Find where the given text appears and provide that cell's center as (X, Y) coordinate. 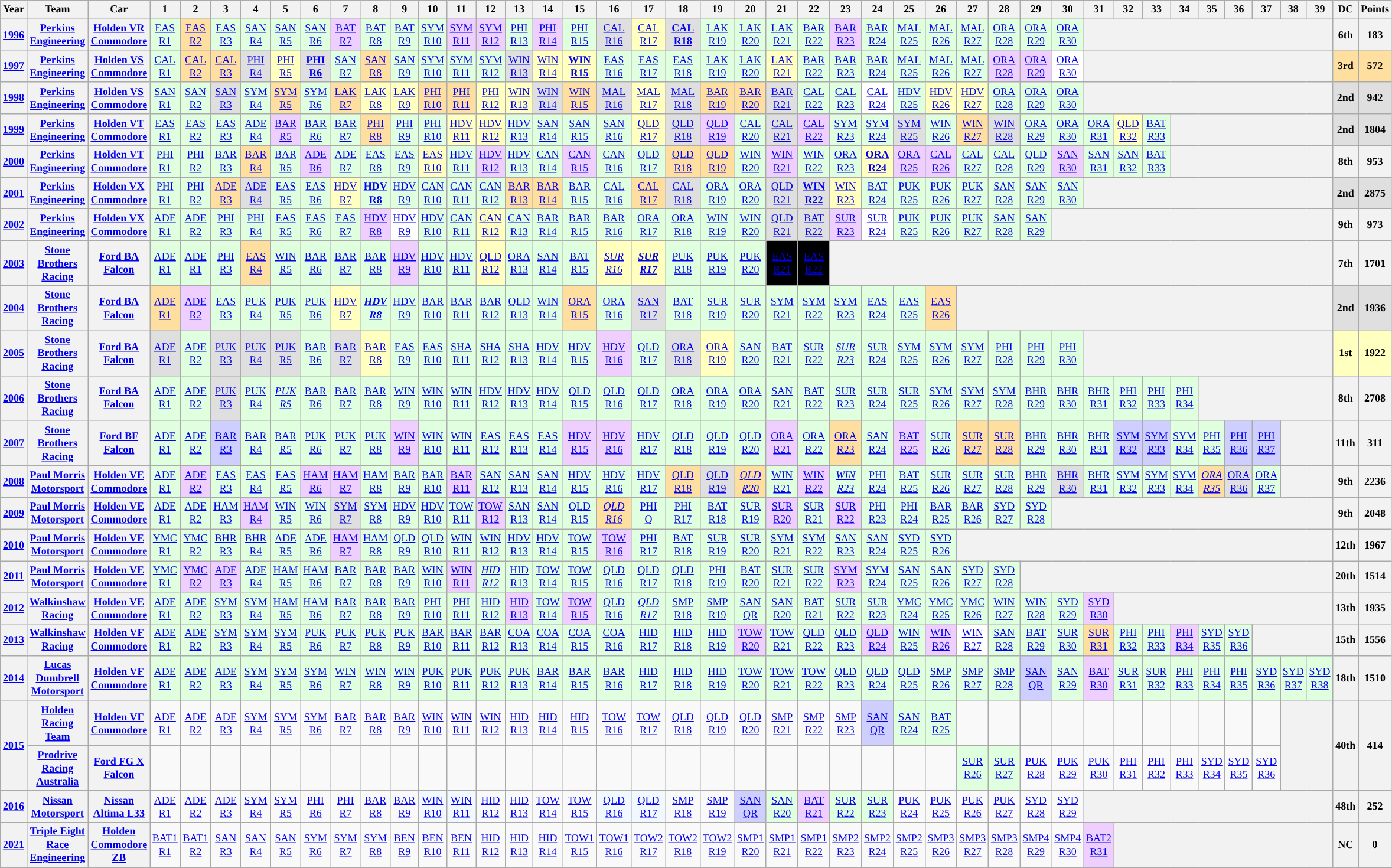
TOWR22 (814, 678)
29 (1036, 9)
MALR17 (648, 98)
SANR26 (941, 577)
HDVR25 (909, 98)
SMP1R20 (751, 845)
QLDR9 (405, 545)
2008 (14, 481)
19 (717, 9)
34 (1185, 9)
252 (1375, 807)
PHIR5 (286, 67)
2012 (14, 608)
ORAR15 (579, 308)
2875 (1375, 193)
MALR18 (683, 98)
ADER5 (286, 545)
2010 (14, 545)
SANR12 (490, 481)
5 (286, 9)
SMP1R21 (782, 845)
Triple Eight Race Engineering (57, 845)
MALR16 (614, 98)
12th (1345, 545)
20th (1345, 577)
TOWR17 (648, 723)
BATR29 (1036, 640)
15 (579, 9)
3 (226, 9)
17 (648, 9)
2000 (14, 162)
BARR26 (973, 513)
PHIR7 (346, 807)
2002 (14, 225)
22 (814, 9)
LAKR7 (346, 98)
EASR26 (941, 308)
PUKR28 (1036, 768)
ORAR35 (1212, 481)
ORAR37 (1266, 481)
1556 (1375, 640)
HAMR3 (226, 513)
SYDR26 (941, 545)
12 (490, 9)
SYDR38 (1319, 678)
BATR20 (751, 577)
PHIR9 (405, 130)
1st (1345, 353)
TOW1R15 (579, 845)
EASR7 (346, 225)
2048 (1375, 513)
2011 (14, 577)
ORAR25 (909, 162)
23 (846, 9)
SANR6 (315, 35)
PHIR28 (1005, 353)
1996 (14, 35)
SMPR28 (1005, 678)
BATR15 (579, 263)
38 (1293, 9)
SYMR28 (1005, 398)
ORAR31 (1099, 130)
SMPR22 (814, 723)
Nissan Altima L33 (119, 807)
EASR21 (782, 263)
SHAR12 (490, 353)
PHIR30 (1068, 353)
1804 (1375, 130)
21 (782, 9)
Holden VR Commodore (119, 35)
SYDR37 (1293, 678)
YMCR25 (941, 608)
SMP4R29 (1036, 845)
QLDR22 (814, 640)
NC (1345, 845)
3rd (1345, 67)
2015 (14, 746)
1998 (14, 98)
SHAR11 (461, 353)
BATR7 (346, 35)
973 (1375, 225)
SYDR34 (1212, 768)
SANR15 (579, 130)
BATR8 (376, 35)
SANR32 (1128, 162)
TOW2R17 (648, 845)
CALR26 (941, 162)
WINR8 (376, 678)
36 (1239, 9)
CANR10 (433, 193)
39 (1319, 9)
SANR2 (195, 98)
SANR17 (648, 308)
CALR20 (751, 130)
BARR21 (782, 98)
48th (1345, 807)
2 (195, 9)
942 (1375, 98)
2006 (14, 398)
CALR2 (195, 67)
953 (1375, 162)
8 (376, 9)
PUKR9 (405, 640)
20 (751, 9)
EASR8 (376, 162)
EASR22 (814, 263)
COAR14 (548, 640)
37 (1266, 9)
DC (1345, 9)
EASR14 (548, 443)
PUKR10 (433, 678)
BAT2R31 (1099, 845)
SURR32 (1156, 678)
SMP3R28 (1005, 845)
PHIR29 (1036, 353)
Lucas Dumbrell Motorsport (57, 678)
WINR6 (315, 513)
26 (941, 9)
EASR18 (683, 67)
10 (433, 9)
16 (614, 9)
CALR3 (226, 67)
ORAR24 (878, 162)
40th (1345, 746)
ORAR22 (814, 443)
SMP1R22 (814, 845)
14 (548, 9)
SANR7 (346, 67)
SMP4R30 (1068, 845)
SANR16 (614, 130)
1514 (1375, 577)
BARR20 (751, 98)
CANR14 (548, 162)
EASR12 (490, 443)
414 (1375, 746)
SURR30 (1068, 640)
ORAR16 (614, 308)
1922 (1375, 353)
1999 (14, 130)
PHIR15 (579, 35)
2014 (14, 678)
PUKR19 (717, 263)
572 (1375, 67)
HAMR4 (256, 513)
15th (1345, 640)
1936 (1375, 308)
PHIQ (648, 513)
BARR25 (941, 513)
BENR10 (433, 845)
SYDR25 (909, 545)
TOWR11 (461, 513)
EASR24 (878, 308)
7th (1345, 263)
4 (256, 9)
1997 (14, 67)
CANR16 (614, 162)
PHIR36 (1239, 443)
2236 (1375, 481)
CALR23 (846, 98)
25 (909, 9)
ORAR36 (1239, 481)
Team (57, 9)
SANR21 (782, 398)
SANR9 (405, 67)
2007 (14, 443)
QLDR32 (1128, 130)
PHIR12 (490, 98)
30 (1068, 9)
PUKR30 (1099, 768)
LAKR8 (376, 98)
SANR1 (165, 98)
2003 (14, 263)
1967 (1375, 545)
6th (1345, 35)
Prodrive Racing Australia (57, 768)
SHAR13 (519, 353)
13 (519, 9)
33 (1156, 9)
BATR24 (878, 193)
Points (1375, 9)
QLDR10 (433, 545)
Holden Commodore ZB (119, 845)
18 (683, 9)
SURR17 (648, 263)
SMP3R26 (941, 845)
HIDR15 (579, 723)
Holden Racing Team (57, 723)
SMP2R24 (878, 845)
Ford FG X Falcon (119, 768)
BATR9 (405, 35)
24 (878, 9)
CANR15 (579, 162)
2004 (14, 308)
SANR25 (909, 577)
6 (315, 9)
2708 (1375, 398)
PHIR37 (1266, 443)
BHRR4 (256, 545)
SMPR21 (782, 723)
1510 (1375, 678)
35 (1212, 9)
COAR16 (614, 640)
311 (1375, 443)
QLDR12 (490, 263)
WINR7 (346, 678)
TOW2R19 (717, 845)
SMP2R23 (846, 845)
7 (346, 9)
BAT1R2 (195, 845)
QLDR13 (519, 308)
HDVR26 (941, 98)
2013 (14, 640)
18th (1345, 678)
CALR1 (165, 67)
2005 (14, 353)
13th (1345, 608)
1 (165, 9)
SURR16 (614, 263)
SANR31 (1099, 162)
1701 (1375, 263)
EASR25 (909, 308)
BARR19 (717, 98)
QLDR25 (909, 678)
PHIR19 (717, 577)
COAR13 (519, 640)
ORAR13 (519, 263)
CANR13 (519, 225)
PHIR23 (878, 513)
COAR15 (579, 640)
PUKR11 (461, 678)
PHIR8 (376, 130)
ADER7 (346, 162)
BENR9 (405, 845)
PHIR31 (1128, 768)
TOW2R18 (683, 845)
WINR19 (717, 225)
EASR17 (648, 67)
PUKR24 (909, 807)
SANR23 (846, 545)
BATR30 (1099, 678)
BENR11 (461, 845)
CALR27 (973, 162)
2016 (14, 807)
PHIR14 (548, 35)
183 (1375, 35)
QLDR29 (1036, 162)
PHIR13 (519, 35)
CALR21 (782, 130)
SURR25 (909, 398)
ORAR21 (782, 443)
SMPR26 (941, 678)
CALR24 (878, 98)
SMP3R27 (973, 845)
TOWR12 (490, 513)
PUKR29 (1068, 768)
YMCR26 (973, 608)
PUKR18 (683, 263)
WINR25 (909, 640)
Ford BF Falcon (119, 443)
Car (119, 9)
0 (1375, 845)
SYDR30 (1099, 608)
2021 (14, 845)
BARR13 (519, 193)
9 (405, 9)
ORAR17 (648, 225)
1935 (1375, 608)
PUKR20 (751, 263)
TOW1R16 (614, 845)
BAT1R1 (165, 845)
LAKR9 (405, 98)
28 (1005, 9)
Nissan Motorsport (57, 807)
27 (973, 9)
2001 (14, 193)
SANR8 (376, 67)
SMPR23 (846, 723)
32 (1128, 9)
31 (1099, 9)
2009 (14, 513)
HDVR27 (973, 98)
PUKR12 (490, 678)
BHRR3 (226, 545)
CALR28 (1005, 162)
EASR13 (519, 443)
EASR16 (614, 67)
SMPR27 (973, 678)
11th (1345, 443)
SMP2R25 (909, 845)
Year (14, 9)
YMCR24 (909, 608)
PUKR13 (519, 678)
11 (461, 9)
